Return [X, Y] of the center of cell containing provided text 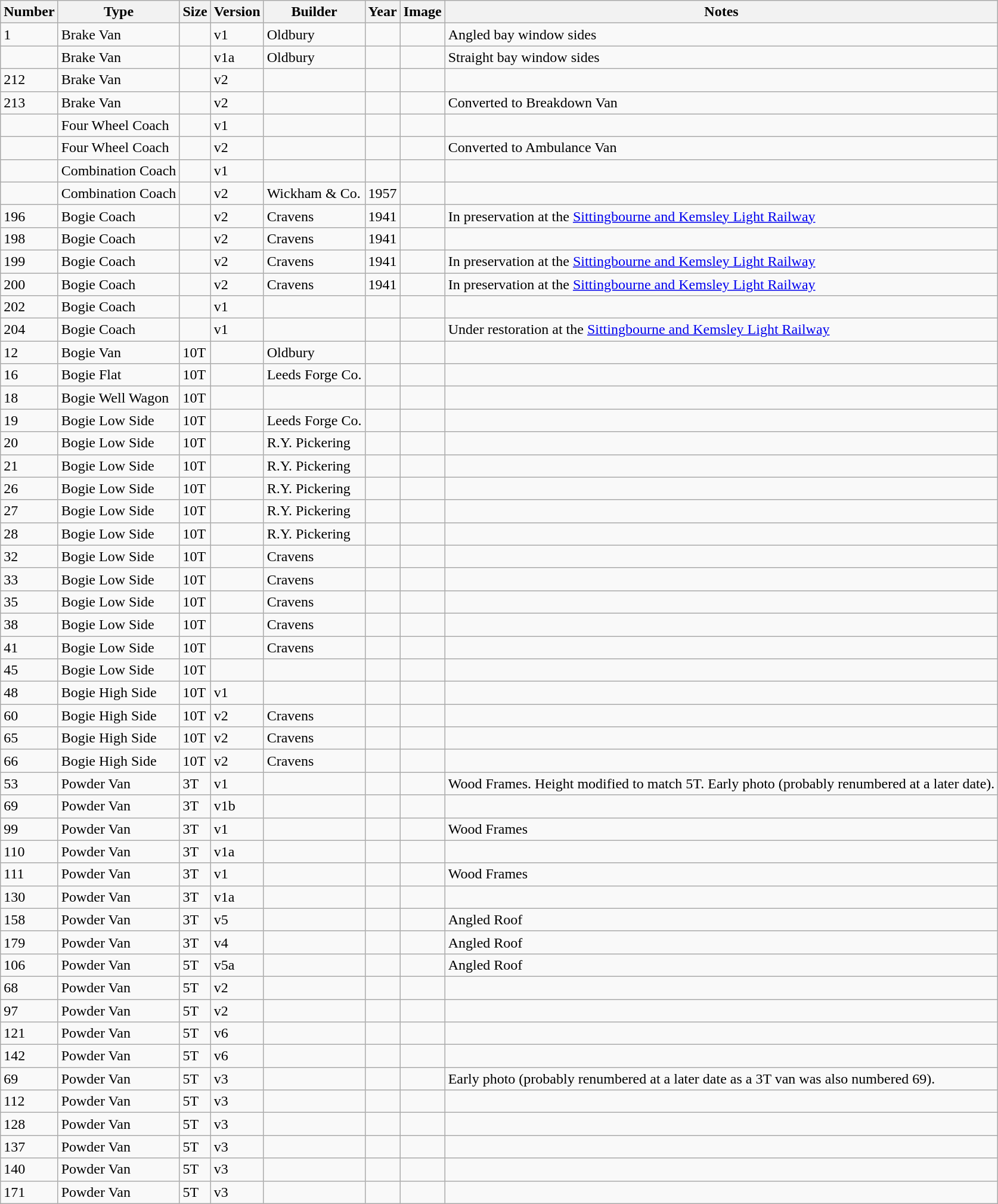
200 [29, 284]
196 [29, 216]
Angled bay window sides [721, 35]
106 [29, 965]
121 [29, 1033]
171 [29, 1192]
19 [29, 420]
Number [29, 12]
1 [29, 35]
204 [29, 330]
v5 [237, 920]
Builder [314, 12]
21 [29, 466]
212 [29, 80]
Straight bay window sides [721, 57]
35 [29, 602]
20 [29, 443]
18 [29, 398]
Image [422, 12]
32 [29, 556]
Under restoration at the Sittingbourne and Kemsley Light Railway [721, 330]
53 [29, 784]
12 [29, 352]
110 [29, 852]
137 [29, 1147]
Converted to Ambulance Van [721, 148]
33 [29, 579]
v5a [237, 965]
27 [29, 511]
Bogie Well Wagon [119, 398]
Type [119, 12]
130 [29, 897]
65 [29, 738]
1957 [383, 193]
66 [29, 761]
Notes [721, 12]
213 [29, 103]
111 [29, 874]
142 [29, 1056]
140 [29, 1169]
28 [29, 534]
Size [195, 12]
16 [29, 375]
112 [29, 1101]
68 [29, 988]
Version [237, 12]
Wood Frames. Height modified to match 5T. Early photo (probably renumbered at a later date). [721, 784]
202 [29, 307]
38 [29, 624]
Converted to Breakdown Van [721, 103]
60 [29, 716]
41 [29, 647]
198 [29, 239]
45 [29, 670]
199 [29, 261]
Early photo (probably renumbered at a later date as a 3T van was also numbered 69). [721, 1079]
99 [29, 829]
Bogie Van [119, 352]
Year [383, 12]
Bogie Flat [119, 375]
128 [29, 1124]
v4 [237, 942]
97 [29, 1011]
179 [29, 942]
48 [29, 693]
26 [29, 488]
v1b [237, 806]
Wickham & Co. [314, 193]
158 [29, 920]
